Determine the (x, y) coordinate at the center of the cell enclosing the given text.  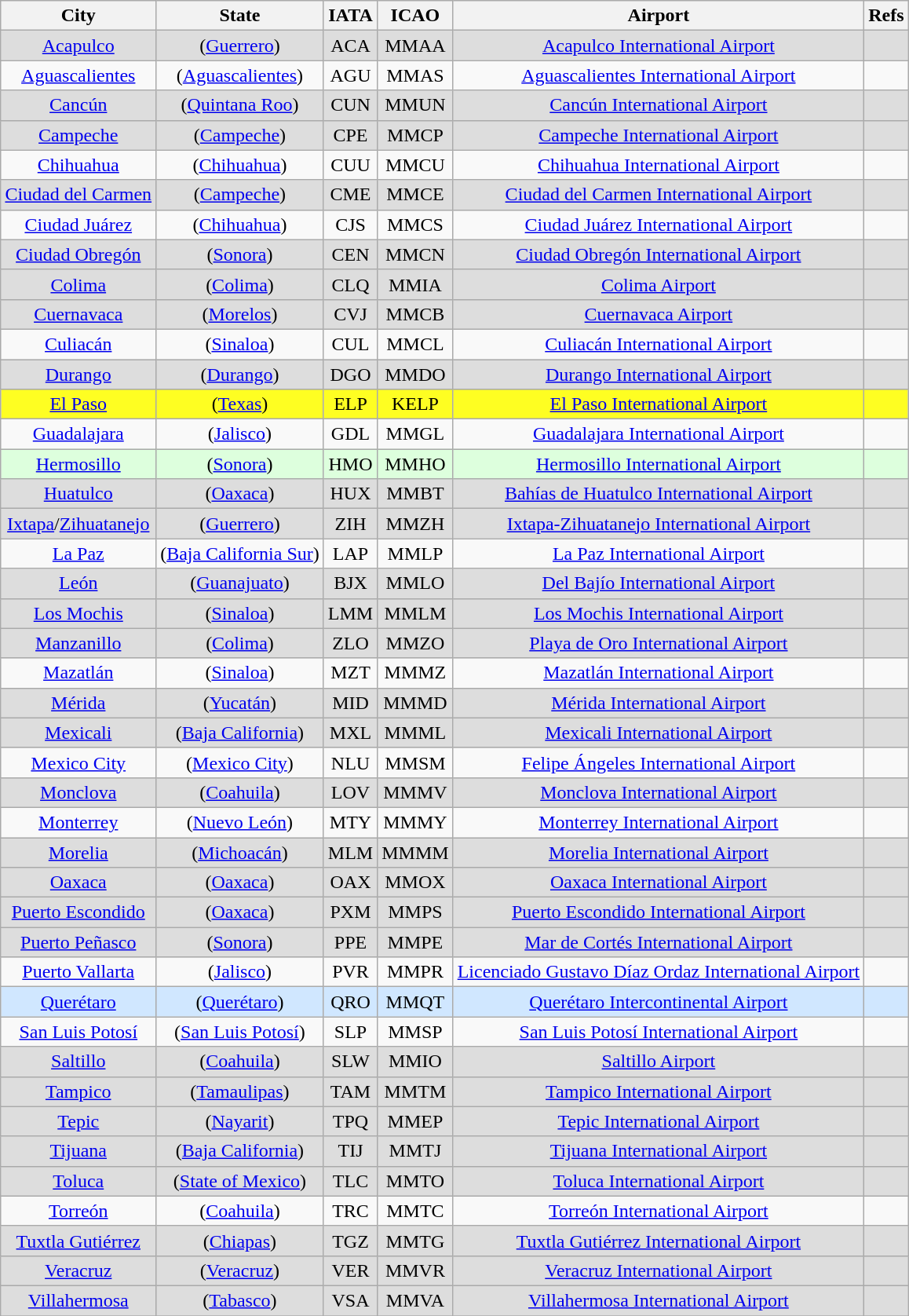
MMTM (415, 1091)
Acapulco International Airport (659, 46)
Villahermosa (78, 1300)
Tuxtla Gutiérrez (78, 1241)
(Nuevo León) (240, 822)
MMGL (415, 434)
Bahías de Huatulco International Airport (659, 494)
ACA (350, 46)
Ciudad Obregón (78, 254)
Manzanillo (78, 643)
MMTO (415, 1181)
MLM (350, 852)
Puerto Vallarta (78, 972)
Toluca (78, 1181)
(Nayarit) (240, 1121)
Querétaro Intercontinental Airport (659, 1002)
Airport (659, 16)
Huatulco (78, 494)
MMMD (415, 703)
CPE (350, 135)
MMBT (415, 494)
Torreón International Airport (659, 1211)
Villahermosa International Airport (659, 1300)
(Baja California Sur) (240, 554)
MMMM (415, 852)
Tijuana International Airport (659, 1151)
Ciudad Juárez International Airport (659, 225)
TPQ (350, 1121)
Mazatlán International Airport (659, 673)
Playa de Oro International Airport (659, 643)
Aguascalientes International Airport (659, 75)
KELP (415, 404)
MMHO (415, 464)
Tuxtla Gutiérrez International Airport (659, 1241)
MMCE (415, 195)
Chihuahua International Airport (659, 165)
SLW (350, 1062)
Ciudad del Carmen International Airport (659, 195)
MMSM (415, 762)
LMM (350, 613)
MMTJ (415, 1151)
PPE (350, 942)
Oaxaca (78, 883)
PXM (350, 912)
TLC (350, 1181)
AGU (350, 75)
MMLO (415, 583)
Culiacán (78, 344)
CUU (350, 165)
MMIO (415, 1062)
Mazatlán (78, 673)
Ciudad Juárez (78, 225)
(Aguascalientes) (240, 75)
ZIH (350, 524)
MTY (350, 822)
MMTC (415, 1211)
MMQT (415, 1002)
NLU (350, 762)
(Tabasco) (240, 1300)
MMVA (415, 1300)
MMVR (415, 1270)
IATA (350, 16)
Saltillo Airport (659, 1062)
San Luis Potosí (78, 1032)
MMZO (415, 643)
Durango International Airport (659, 375)
CUL (350, 344)
Colima (78, 284)
Hermosillo International Airport (659, 464)
PVR (350, 972)
(Michoacán) (240, 852)
Torreón (78, 1211)
SLP (350, 1032)
Toluca International Airport (659, 1181)
Mexico City (78, 762)
Cancún International Airport (659, 105)
DGO (350, 375)
Tepic International Airport (659, 1121)
MMMY (415, 822)
(Veracruz) (240, 1270)
HMO (350, 464)
LAP (350, 554)
Mérida (78, 703)
Querétaro (78, 1002)
Guadalajara (78, 434)
MMLP (415, 554)
Aguascalientes (78, 75)
El Paso (78, 404)
Durango (78, 375)
Colima Airport (659, 284)
Licenciado Gustavo Díaz Ordaz International Airport (659, 972)
ZLO (350, 643)
MMCN (415, 254)
BJX (350, 583)
MMUN (415, 105)
Veracruz International Airport (659, 1270)
Tampico (78, 1091)
La Paz (78, 554)
León (78, 583)
Cuernavaca Airport (659, 314)
GDL (350, 434)
CUN (350, 105)
(Morelos) (240, 314)
MMPE (415, 942)
MMTG (415, 1241)
TIJ (350, 1151)
VSA (350, 1300)
CJS (350, 225)
MMCS (415, 225)
Mérida International Airport (659, 703)
Campeche (78, 135)
Mar de Cortés International Airport (659, 942)
(Yucatán) (240, 703)
MMPR (415, 972)
San Luis Potosí International Airport (659, 1032)
MMPS (415, 912)
MXL (350, 733)
Tampico International Airport (659, 1091)
Refs (886, 16)
Mexicali International Airport (659, 733)
MMIA (415, 284)
MMML (415, 733)
Cancún (78, 105)
CVJ (350, 314)
MMCL (415, 344)
Mexicali (78, 733)
(San Luis Potosí) (240, 1032)
MMMV (415, 792)
VER (350, 1270)
TAM (350, 1091)
QRO (350, 1002)
Ciudad del Carmen (78, 195)
Los Mochis International Airport (659, 613)
Ixtapa/Zihuatanejo (78, 524)
Ciudad Obregón International Airport (659, 254)
Los Mochis (78, 613)
Puerto Escondido International Airport (659, 912)
MMMZ (415, 673)
(Chiapas) (240, 1241)
HUX (350, 494)
ELP (350, 404)
TGZ (350, 1241)
Culiacán International Airport (659, 344)
Morelia (78, 852)
ICAO (415, 16)
(Durango) (240, 375)
Oaxaca International Airport (659, 883)
Morelia International Airport (659, 852)
MMOX (415, 883)
Campeche International Airport (659, 135)
(Quintana Roo) (240, 105)
MMZH (415, 524)
City (78, 16)
(Querétaro) (240, 1002)
Veracruz (78, 1270)
(Texas) (240, 404)
Monterrey (78, 822)
Puerto Escondido (78, 912)
Guadalajara International Airport (659, 434)
Acapulco (78, 46)
Monclova (78, 792)
Saltillo (78, 1062)
(State of Mexico) (240, 1181)
Hermosillo (78, 464)
El Paso International Airport (659, 404)
MMCU (415, 165)
LOV (350, 792)
Puerto Peñasco (78, 942)
State (240, 16)
MMCB (415, 314)
OAX (350, 883)
Felipe Ángeles International Airport (659, 762)
(Tamaulipas) (240, 1091)
MMDO (415, 375)
MMAS (415, 75)
MID (350, 703)
Monterrey International Airport (659, 822)
CEN (350, 254)
Cuernavaca (78, 314)
MMAA (415, 46)
TRC (350, 1211)
MMCP (415, 135)
Del Bajío International Airport (659, 583)
Tepic (78, 1121)
Chihuahua (78, 165)
MMEP (415, 1121)
Tijuana (78, 1151)
La Paz International Airport (659, 554)
Monclova International Airport (659, 792)
MMSP (415, 1032)
(Guanajuato) (240, 583)
CME (350, 195)
CLQ (350, 284)
(Mexico City) (240, 762)
MMLM (415, 613)
MZT (350, 673)
Ixtapa-Zihuatanejo International Airport (659, 524)
